Provide the [x, y] coordinate of the cell's center where the given text is located.  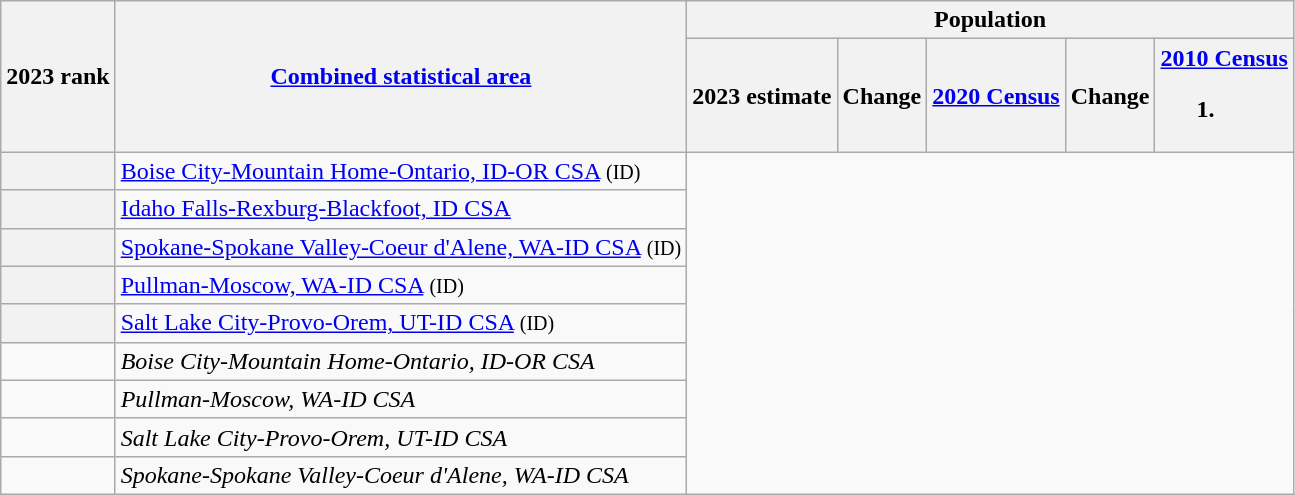
2023 rank [58, 76]
Pullman-Moscow, WA-ID CSA (ID) [401, 285]
2010 Census [1224, 96]
2020 Census [996, 96]
2023 estimate [762, 96]
Idaho Falls-Rexburg-Blackfoot, ID CSA [401, 209]
Population [990, 20]
Boise City-Mountain Home-Ontario, ID-OR CSA [401, 361]
Salt Lake City-Provo-Orem, UT-ID CSA [401, 437]
Pullman-Moscow, WA-ID CSA [401, 399]
Combined statistical area [401, 76]
Boise City-Mountain Home-Ontario, ID-OR CSA (ID) [401, 171]
Spokane-Spokane Valley-Coeur d'Alene, WA-ID CSA (ID) [401, 247]
Salt Lake City-Provo-Orem, UT-ID CSA (ID) [401, 323]
Spokane-Spokane Valley-Coeur d'Alene, WA-ID CSA [401, 475]
